Extract the [x, y] coordinate from the center of the cell holding the provided text.  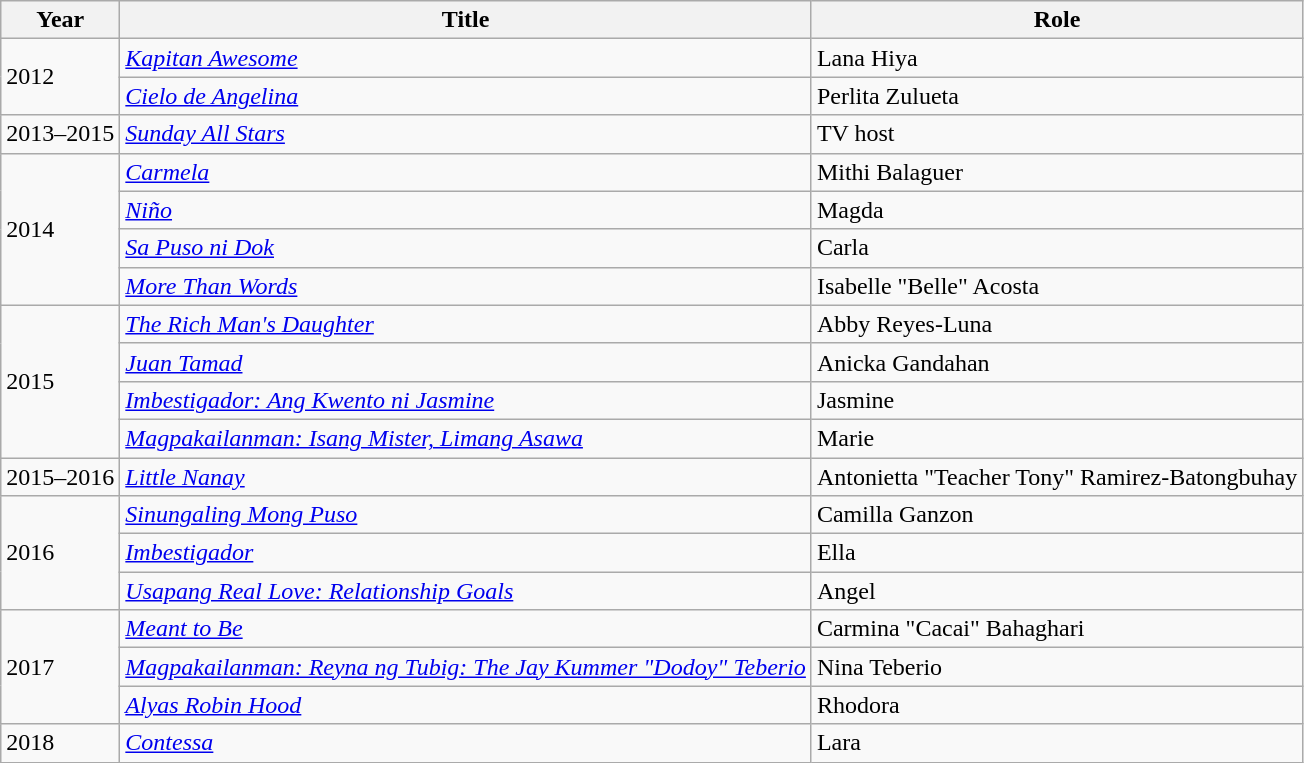
2018 [60, 743]
Imbestigador: Ang Kwento ni Jasmine [466, 400]
2015 [60, 381]
Little Nanay [466, 477]
2014 [60, 229]
Sa Puso ni Dok [466, 248]
Kapitan Awesome [466, 58]
Niño [466, 210]
Imbestigador [466, 553]
Magda [1056, 210]
Camilla Ganzon [1056, 515]
Isabelle "Belle" Acosta [1056, 286]
Lara [1056, 743]
Carmina "Cacai" Bahaghari [1056, 629]
Jasmine [1056, 400]
Magpakailanman: Isang Mister, Limang Asawa [466, 438]
TV host [1056, 134]
Cielo de Angelina [466, 96]
Sinungaling Mong Puso [466, 515]
Perlita Zulueta [1056, 96]
2015–2016 [60, 477]
Anicka Gandahan [1056, 362]
2016 [60, 553]
Juan Tamad [466, 362]
Usapang Real Love: Relationship Goals [466, 591]
Contessa [466, 743]
Mithi Balaguer [1056, 172]
Angel [1056, 591]
Year [60, 20]
More Than Words [466, 286]
The Rich Man's Daughter [466, 324]
Ella [1056, 553]
Alyas Robin Hood [466, 705]
Role [1056, 20]
Meant to Be [466, 629]
Carmela [466, 172]
Antonietta "Teacher Tony" Ramirez-Batongbuhay [1056, 477]
Title [466, 20]
Nina Teberio [1056, 667]
Carla [1056, 248]
2012 [60, 77]
Marie [1056, 438]
Sunday All Stars [466, 134]
2013–2015 [60, 134]
Rhodora [1056, 705]
Magpakailanman: Reyna ng Tubig: The Jay Kummer "Dodoy" Teberio [466, 667]
2017 [60, 667]
Lana Hiya [1056, 58]
Abby Reyes-Luna [1056, 324]
